Find where the given text appears and provide that cell's center as [X, Y] coordinate. 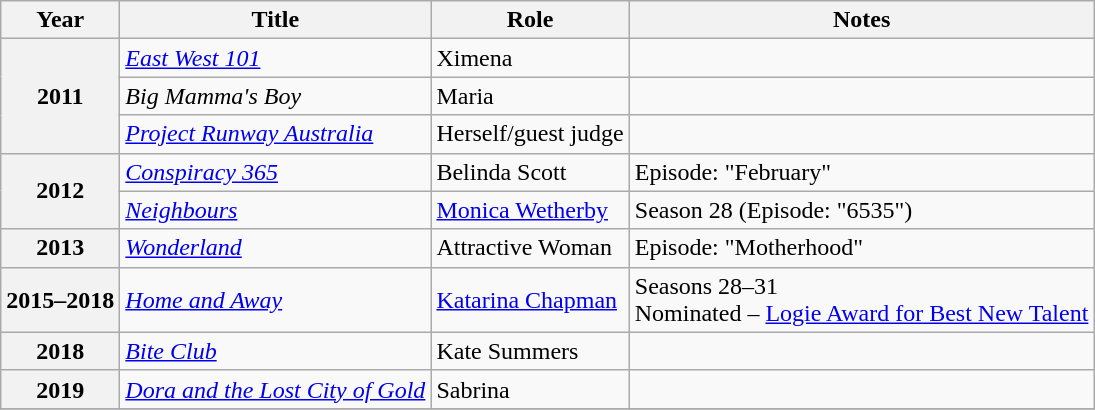
Attractive Woman [530, 248]
Big Mamma's Boy [276, 96]
2011 [60, 96]
Belinda Scott [530, 172]
Project Runway Australia [276, 134]
Episode: "February" [862, 172]
Neighbours [276, 210]
2019 [60, 389]
Year [60, 20]
Sabrina [530, 389]
Title [276, 20]
Maria [530, 96]
East West 101 [276, 58]
Episode: "Motherhood" [862, 248]
Ximena [530, 58]
2015–2018 [60, 300]
Conspiracy 365 [276, 172]
2013 [60, 248]
Home and Away [276, 300]
Seasons 28–31 Nominated – Logie Award for Best New Talent [862, 300]
Kate Summers [530, 351]
2018 [60, 351]
Notes [862, 20]
Wonderland [276, 248]
Dora and the Lost City of Gold [276, 389]
Herself/guest judge [530, 134]
Monica Wetherby [530, 210]
Season 28 (Episode: "6535") [862, 210]
Bite Club [276, 351]
Role [530, 20]
2012 [60, 191]
Katarina Chapman [530, 300]
